Locate the cell with the specified text and output its (x, y) center coordinate. 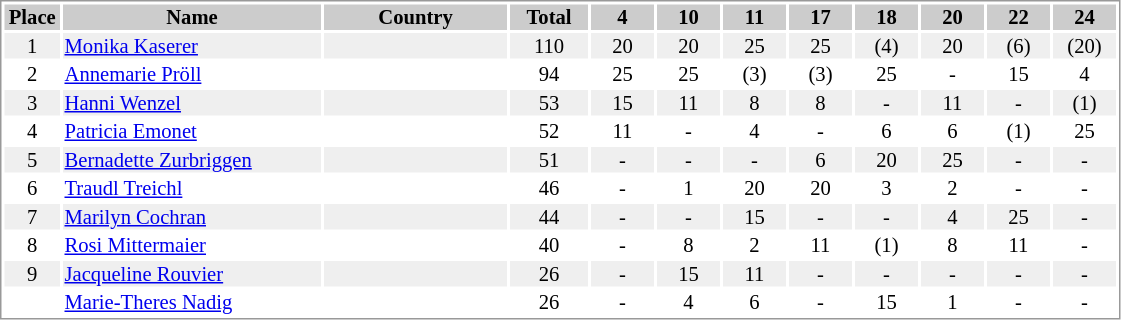
Marilyn Cochran (192, 217)
7 (32, 217)
9 (32, 274)
Monika Kaserer (192, 46)
(6) (1018, 46)
Hanni Wenzel (192, 103)
Patricia Emonet (192, 131)
17 (820, 17)
18 (886, 17)
46 (549, 189)
22 (1018, 17)
110 (549, 46)
52 (549, 131)
Bernadette Zurbriggen (192, 160)
44 (549, 217)
Rosi Mittermaier (192, 245)
24 (1084, 17)
5 (32, 160)
Total (549, 17)
Annemarie Pröll (192, 75)
53 (549, 103)
Name (192, 17)
Place (32, 17)
Country (416, 17)
51 (549, 160)
Marie-Theres Nadig (192, 303)
10 (688, 17)
Traudl Treichl (192, 189)
(4) (886, 46)
40 (549, 245)
(20) (1084, 46)
94 (549, 75)
Jacqueline Rouvier (192, 274)
